Detect which cell encompasses the target text, then output its (x, y) center coordinate. 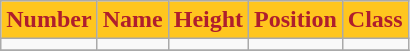
Number (49, 20)
Name (132, 20)
Height (208, 20)
Position (296, 20)
Class (375, 20)
